Detect which cell encompasses the target text, then output its (x, y) center coordinate. 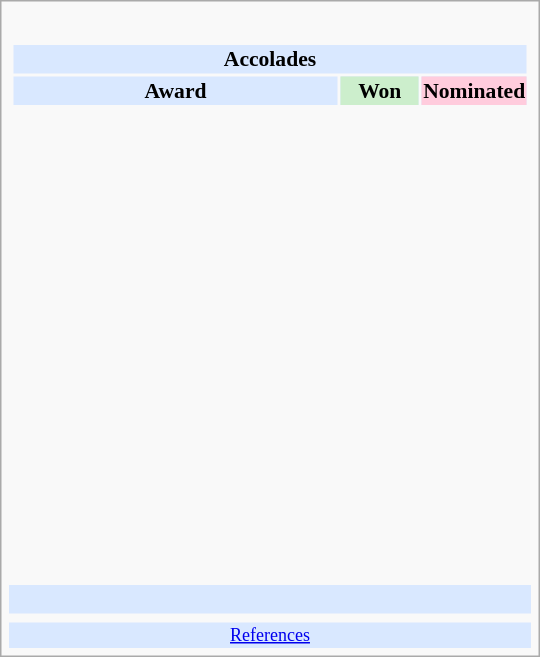
References (270, 635)
Accolades (270, 59)
Award (175, 90)
Won (380, 90)
Accolades Award Won Nominated (270, 298)
Nominated (474, 90)
